Pinpoint the cell where the given text exists, returning its [X, Y] midpoint coordinate. 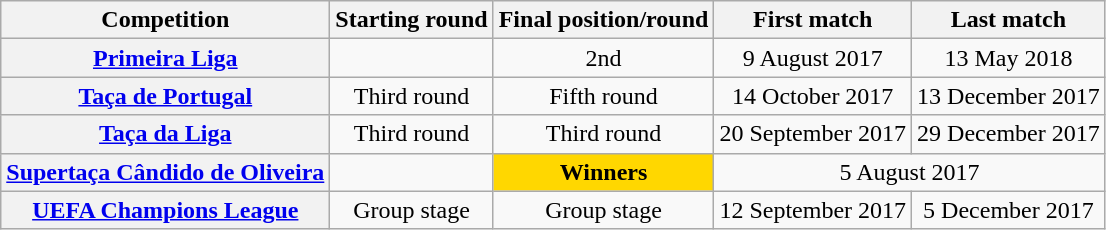
Competition [166, 20]
2nd [604, 58]
UEFA Champions League [166, 210]
20 September 2017 [813, 134]
14 October 2017 [813, 96]
12 September 2017 [813, 210]
13 May 2018 [1009, 58]
Taça da Liga [166, 134]
Starting round [412, 20]
5 August 2017 [910, 172]
First match [813, 20]
Fifth round [604, 96]
Taça de Portugal [166, 96]
Last match [1009, 20]
Winners [604, 172]
13 December 2017 [1009, 96]
Final position/round [604, 20]
Supertaça Cândido de Oliveira [166, 172]
29 December 2017 [1009, 134]
Primeira Liga [166, 58]
9 August 2017 [813, 58]
5 December 2017 [1009, 210]
